Return [X, Y] of the center of cell containing provided text 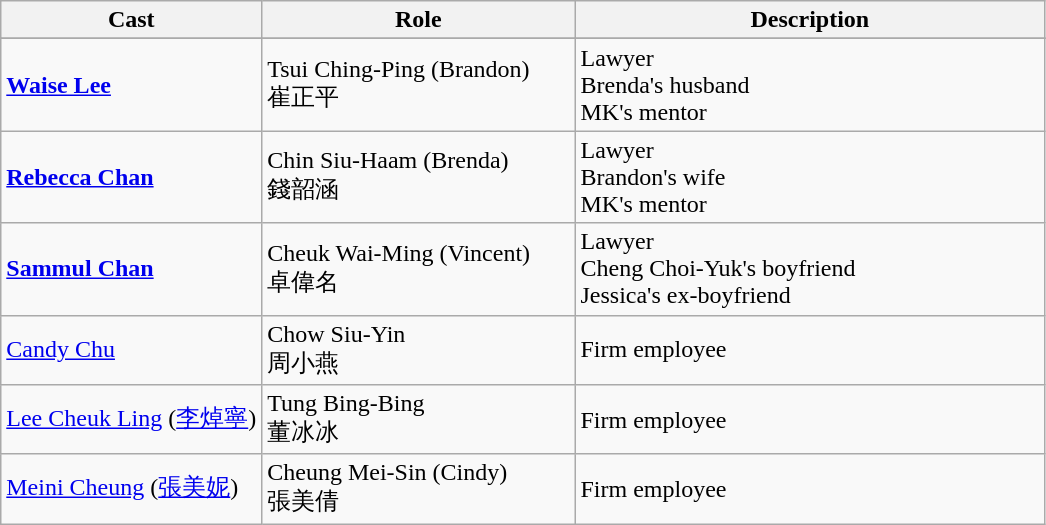
Chin Siu-Haam (Brenda) 錢韶涵 [418, 177]
Waise Lee [132, 85]
Lee Cheuk Ling (李焯寧) [132, 420]
LawyerBrandon's wifeMK's mentor [810, 177]
Chow Siu-Yin周小燕 [418, 350]
Meini Cheung (張美妮) [132, 489]
LawyerBrenda's husbandMK's mentor [810, 85]
Role [418, 20]
Cast [132, 20]
LawyerCheng Choi-Yuk's boyfriendJessica's ex-boyfriend [810, 269]
Tung Bing-Bing董冰冰 [418, 420]
Cheung Mei-Sin (Cindy)張美倩 [418, 489]
Description [810, 20]
Sammul Chan [132, 269]
Rebecca Chan [132, 177]
Tsui Ching-Ping (Brandon)崔正平 [418, 85]
Candy Chu [132, 350]
Cheuk Wai-Ming (Vincent)卓偉名 [418, 269]
